Search for the cell housing the specified text and yield its (X, Y) center coordinate. 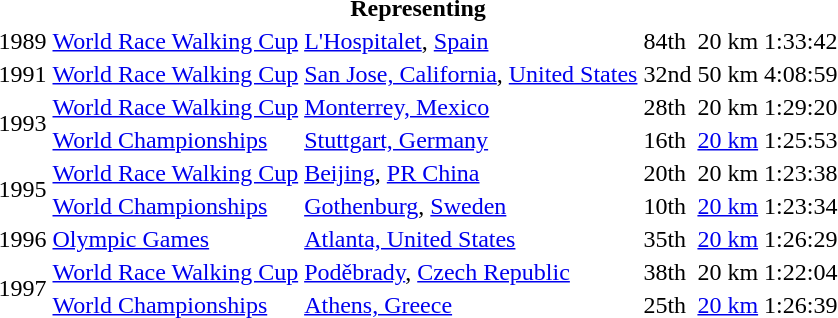
San Jose, California, United States (471, 74)
32nd (668, 74)
20th (668, 173)
Olympic Games (176, 239)
16th (668, 140)
84th (668, 41)
28th (668, 107)
Stuttgart, Germany (471, 140)
35th (668, 239)
Beijing, PR China (471, 173)
Atlanta, United States (471, 239)
L'Hospitalet, Spain (471, 41)
Monterrey, Mexico (471, 107)
10th (668, 206)
38th (668, 272)
Gothenburg, Sweden (471, 206)
50 km (728, 74)
Poděbrady, Czech Republic (471, 272)
